Search for the cell housing the specified text and yield its (x, y) center coordinate. 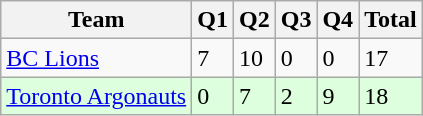
17 (391, 58)
BC Lions (96, 58)
Team (96, 20)
Q1 (213, 20)
2 (296, 96)
Q4 (338, 20)
Q2 (254, 20)
Toronto Argonauts (96, 96)
Total (391, 20)
10 (254, 58)
Q3 (296, 20)
18 (391, 96)
9 (338, 96)
